Scan for the cell matching the given text and deliver its [x, y] coordinate at center. 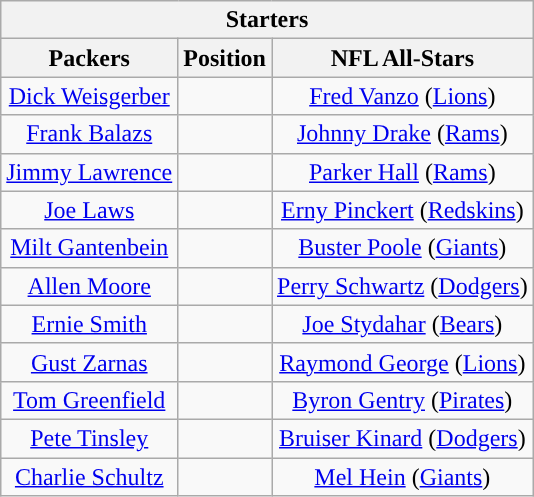
Erny Pinckert (Redskins) [403, 210]
Jimmy Lawrence [90, 172]
Pete Tinsley [90, 438]
Starters [267, 20]
Raymond George (Lions) [403, 362]
Allen Moore [90, 286]
Bruiser Kinard (Dodgers) [403, 438]
Joe Stydahar (Bears) [403, 324]
Fred Vanzo (Lions) [403, 96]
Milt Gantenbein [90, 248]
Mel Hein (Giants) [403, 477]
Perry Schwartz (Dodgers) [403, 286]
Packers [90, 58]
Buster Poole (Giants) [403, 248]
Parker Hall (Rams) [403, 172]
Frank Balazs [90, 134]
Charlie Schultz [90, 477]
Johnny Drake (Rams) [403, 134]
Dick Weisgerber [90, 96]
Position [225, 58]
Gust Zarnas [90, 362]
Joe Laws [90, 210]
Byron Gentry (Pirates) [403, 400]
Tom Greenfield [90, 400]
NFL All-Stars [403, 58]
Ernie Smith [90, 324]
